Capture the cell that displays the provided text and extract its [X, Y] central coordinate. 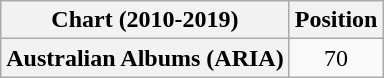
70 [336, 58]
Position [336, 20]
Chart (2010-2019) [145, 20]
Australian Albums (ARIA) [145, 58]
